Determine the [x, y] coordinate at the center of the cell enclosing the given text.  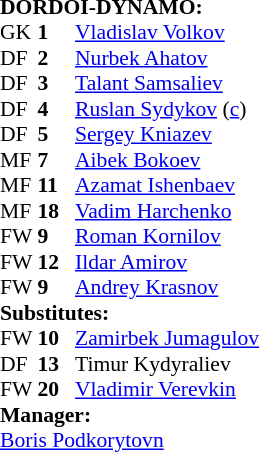
13 [57, 364]
Nurbek Ahatov [167, 58]
GK [19, 33]
7 [57, 160]
Manager: [130, 415]
Andrey Krasnov [167, 287]
Talant Samsaliev [167, 83]
5 [57, 135]
Aibek Bokoev [167, 160]
Vladislav Volkov [167, 33]
Substitutes: [130, 313]
Vadim Harchenko [167, 211]
Azamat Ishenbaev [167, 185]
11 [57, 185]
Vladimir Verevkin [167, 389]
Zamirbek Jumagulov [167, 339]
Ruslan Sydykov (c) [167, 109]
Ildar Amirov [167, 262]
12 [57, 262]
10 [57, 339]
Roman Kornilov [167, 237]
2 [57, 58]
Timur Kydyraliev [167, 364]
20 [57, 389]
1 [57, 33]
18 [57, 211]
3 [57, 83]
Sergey Kniazev [167, 135]
4 [57, 109]
